Search for the cell housing the specified text and yield its [x, y] center coordinate. 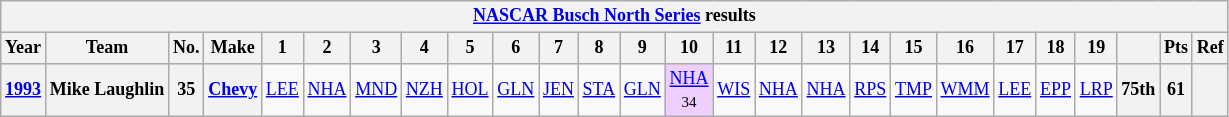
NHA34 [689, 90]
Mike Laughlin [106, 90]
8 [598, 48]
3 [376, 48]
WMM [965, 90]
NZH [425, 90]
14 [870, 48]
JEN [559, 90]
2 [327, 48]
HOL [470, 90]
7 [559, 48]
MND [376, 90]
Make [233, 48]
TMP [914, 90]
19 [1096, 48]
Chevy [233, 90]
13 [826, 48]
11 [734, 48]
61 [1176, 90]
LRP [1096, 90]
RPS [870, 90]
15 [914, 48]
Pts [1176, 48]
EPP [1056, 90]
35 [186, 90]
4 [425, 48]
9 [643, 48]
75th [1138, 90]
STA [598, 90]
12 [779, 48]
17 [1015, 48]
Team [106, 48]
No. [186, 48]
NASCAR Busch North Series results [614, 16]
16 [965, 48]
WIS [734, 90]
Ref [1210, 48]
6 [516, 48]
18 [1056, 48]
Year [24, 48]
1 [282, 48]
1993 [24, 90]
5 [470, 48]
10 [689, 48]
